Output the (x, y) coordinate of the center of the cell containing the given text.  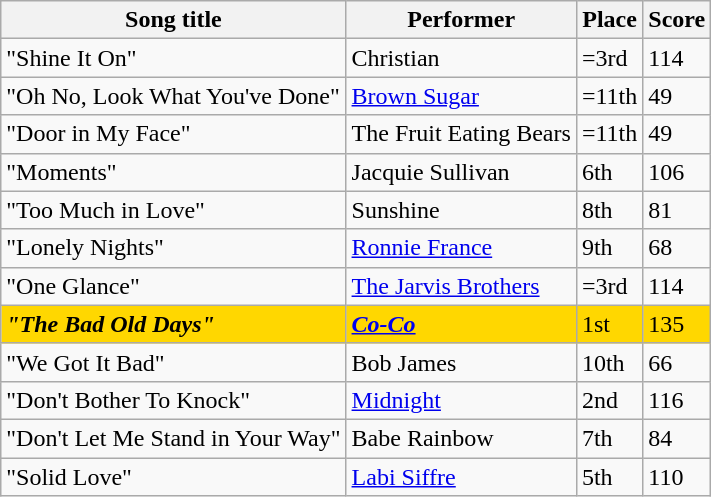
110 (677, 477)
Song title (174, 20)
"The Bad Old Days" (174, 324)
84 (677, 438)
"Oh No, Look What You've Done" (174, 96)
106 (677, 172)
Brown Sugar (461, 96)
The Fruit Eating Bears (461, 134)
"Moments" (174, 172)
Labi Siffre (461, 477)
"Shine It On" (174, 58)
Place (609, 20)
"Too Much in Love" (174, 210)
"We Got It Bad" (174, 362)
Sunshine (461, 210)
68 (677, 248)
8th (609, 210)
Score (677, 20)
The Jarvis Brothers (461, 286)
Babe Rainbow (461, 438)
Christian (461, 58)
Jacquie Sullivan (461, 172)
"Lonely Nights" (174, 248)
Ronnie France (461, 248)
81 (677, 210)
"One Glance" (174, 286)
10th (609, 362)
9th (609, 248)
2nd (609, 400)
1st (609, 324)
135 (677, 324)
116 (677, 400)
Midnight (461, 400)
"Don't Let Me Stand in Your Way" (174, 438)
7th (609, 438)
"Door in My Face" (174, 134)
"Don't Bother To Knock" (174, 400)
5th (609, 477)
66 (677, 362)
Performer (461, 20)
"Solid Love" (174, 477)
Bob James (461, 362)
Co-Co (461, 324)
6th (609, 172)
